For the text-containing cell, return its midpoint in (x, y) coordinate format. 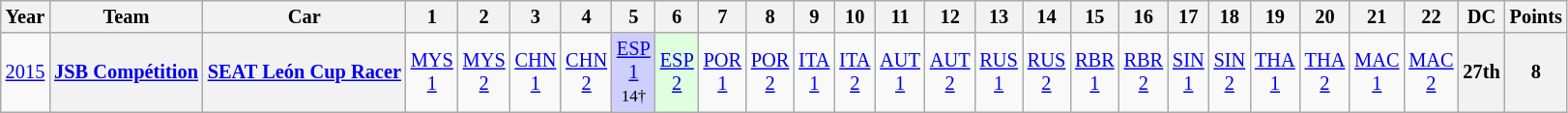
7 (723, 16)
SIN1 (1189, 72)
THA2 (1325, 72)
5 (634, 16)
MYS2 (484, 72)
Year (25, 16)
JSB Compétition (126, 72)
12 (950, 16)
17 (1189, 16)
13 (998, 16)
15 (1094, 16)
11 (900, 16)
Points (1536, 16)
9 (814, 16)
CHN1 (536, 72)
20 (1325, 16)
3 (536, 16)
2 (484, 16)
SEAT León Cup Racer (305, 72)
19 (1275, 16)
1 (432, 16)
ESP2 (677, 72)
10 (855, 16)
27th (1482, 72)
14 (1046, 16)
RBR1 (1094, 72)
21 (1377, 16)
AUT1 (900, 72)
Car (305, 16)
POR2 (769, 72)
MAC1 (1377, 72)
CHN2 (586, 72)
ITA2 (855, 72)
6 (677, 16)
MAC2 (1431, 72)
THA1 (1275, 72)
ESP114† (634, 72)
RUS1 (998, 72)
Team (126, 16)
18 (1230, 16)
16 (1144, 16)
ITA1 (814, 72)
POR1 (723, 72)
MYS1 (432, 72)
SIN2 (1230, 72)
4 (586, 16)
2015 (25, 72)
DC (1482, 16)
RBR2 (1144, 72)
22 (1431, 16)
RUS2 (1046, 72)
AUT2 (950, 72)
